Search for the cell housing the specified text and yield its [x, y] center coordinate. 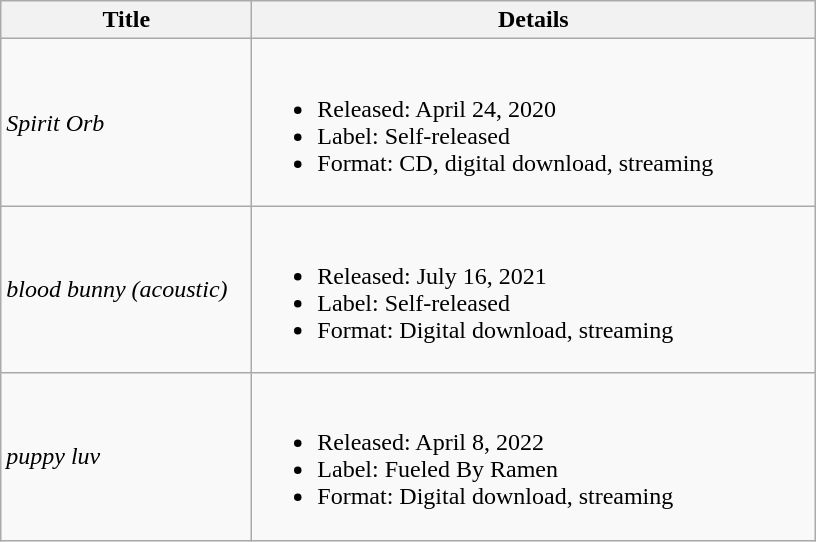
Released: April 24, 2020Label: Self-releasedFormat: CD, digital download, streaming [534, 122]
blood bunny (acoustic) [126, 290]
puppy luv [126, 456]
Spirit Orb [126, 122]
Released: July 16, 2021Label: Self-releasedFormat: Digital download, streaming [534, 290]
Title [126, 20]
Released: April 8, 2022Label: Fueled By RamenFormat: Digital download, streaming [534, 456]
Details [534, 20]
